For the text-containing cell, return its midpoint in [X, Y] coordinate format. 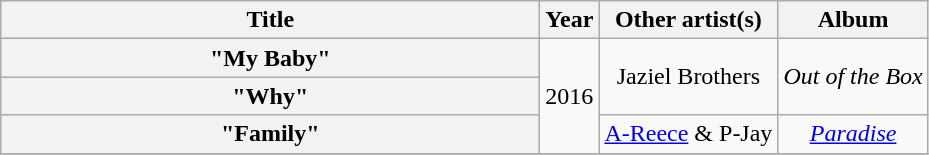
Title [270, 20]
Other artist(s) [688, 20]
Album [853, 20]
A-Reece & P-Jay [688, 134]
"Family" [270, 134]
"Why" [270, 96]
"My Baby" [270, 58]
2016 [570, 96]
Out of the Box [853, 77]
Paradise [853, 134]
Year [570, 20]
Jaziel Brothers [688, 77]
